Find where the given text appears and provide that cell's center as [x, y] coordinate. 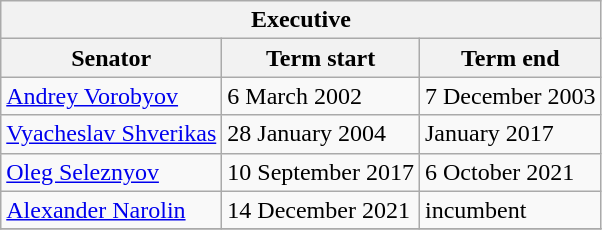
Vyacheslav Shverikas [112, 134]
14 December 2021 [321, 210]
28 January 2004 [321, 134]
Andrey Vorobyov [112, 96]
incumbent [510, 210]
Term start [321, 58]
Term end [510, 58]
Senator [112, 58]
6 March 2002 [321, 96]
January 2017 [510, 134]
Executive [301, 20]
Oleg Seleznyov [112, 172]
10 September 2017 [321, 172]
Alexander Narolin [112, 210]
6 October 2021 [510, 172]
7 December 2003 [510, 96]
